Find where the given text appears and provide that cell's center as [x, y] coordinate. 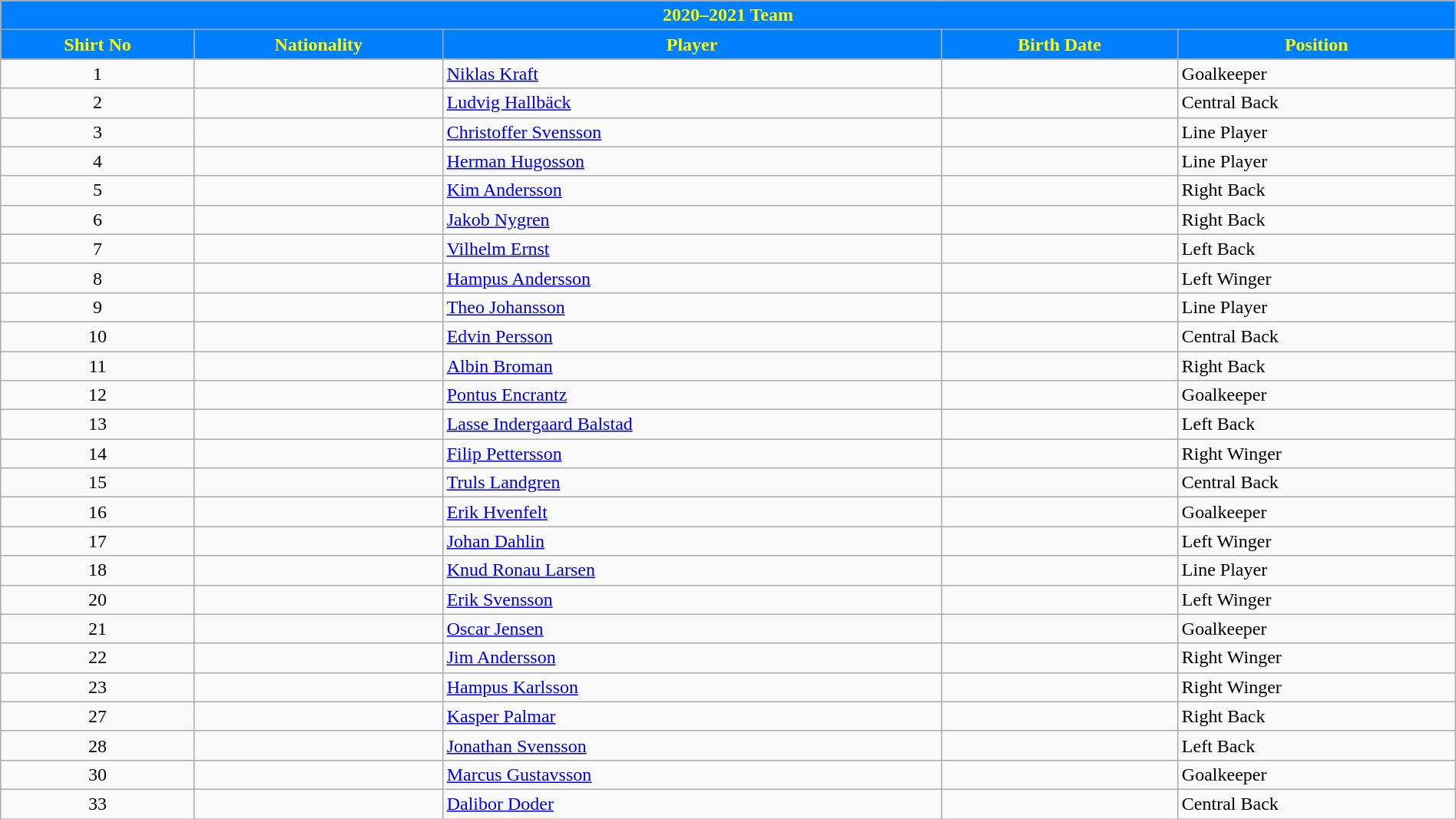
13 [98, 424]
Erik Hvenfelt [692, 512]
4 [98, 161]
17 [98, 541]
Albin Broman [692, 366]
Marcus Gustavsson [692, 774]
28 [98, 745]
Truls Landgren [692, 483]
6 [98, 220]
Kim Andersson [692, 190]
Theo Johansson [692, 307]
16 [98, 512]
14 [98, 454]
22 [98, 658]
21 [98, 629]
Lasse Indergaard Balstad [692, 424]
11 [98, 366]
Edvin Persson [692, 336]
10 [98, 336]
18 [98, 570]
1 [98, 74]
Hampus Karlsson [692, 687]
Oscar Jensen [692, 629]
Christoffer Svensson [692, 132]
Shirt No [98, 45]
7 [98, 249]
Vilhelm Ernst [692, 249]
27 [98, 716]
Pontus Encrantz [692, 395]
Filip Pettersson [692, 454]
15 [98, 483]
Jakob Nygren [692, 220]
Dalibor Doder [692, 804]
Jonathan Svensson [692, 745]
3 [98, 132]
5 [98, 190]
8 [98, 278]
30 [98, 774]
9 [98, 307]
Johan Dahlin [692, 541]
Ludvig Hallbäck [692, 103]
2020–2021 Team [728, 15]
12 [98, 395]
Jim Andersson [692, 658]
Birth Date [1060, 45]
Knud Ronau Larsen [692, 570]
Nationality [318, 45]
Niklas Kraft [692, 74]
2 [98, 103]
33 [98, 804]
23 [98, 687]
Erik Svensson [692, 599]
Kasper Palmar [692, 716]
Player [692, 45]
Hampus Andersson [692, 278]
20 [98, 599]
Herman Hugosson [692, 161]
Position [1316, 45]
